Search for the cell housing the specified text and yield its (x, y) center coordinate. 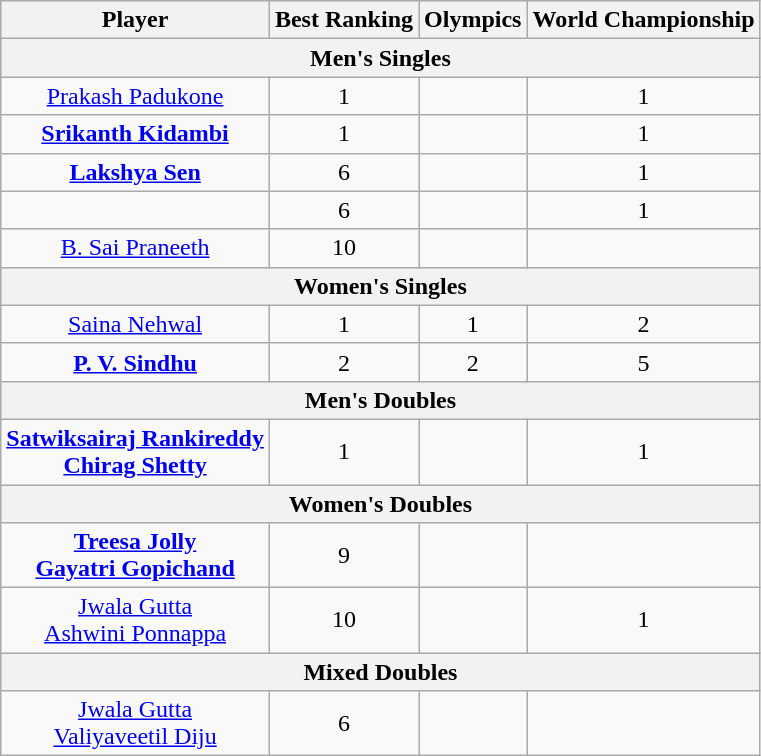
Women's Singles (380, 286)
Srikanth Kidambi (136, 134)
Jwala GuttaAshwini Ponnappa (136, 620)
Treesa JollyGayatri Gopichand (136, 556)
Prakash Padukone (136, 96)
Lakshya Sen (136, 172)
Men's Singles (380, 58)
Best Ranking (344, 20)
Jwala GuttaValiyaveetil Diju (136, 724)
Olympics (473, 20)
Satwiksairaj RankireddyChirag Shetty (136, 452)
9 (344, 556)
Men's Doubles (380, 400)
Saina Nehwal (136, 324)
B. Sai Praneeth (136, 248)
World Championship (644, 20)
5 (644, 362)
Player (136, 20)
Mixed Doubles (380, 672)
Women's Doubles (380, 503)
P. V. Sindhu (136, 362)
